Find where the given text appears and provide that cell's center as (x, y) coordinate. 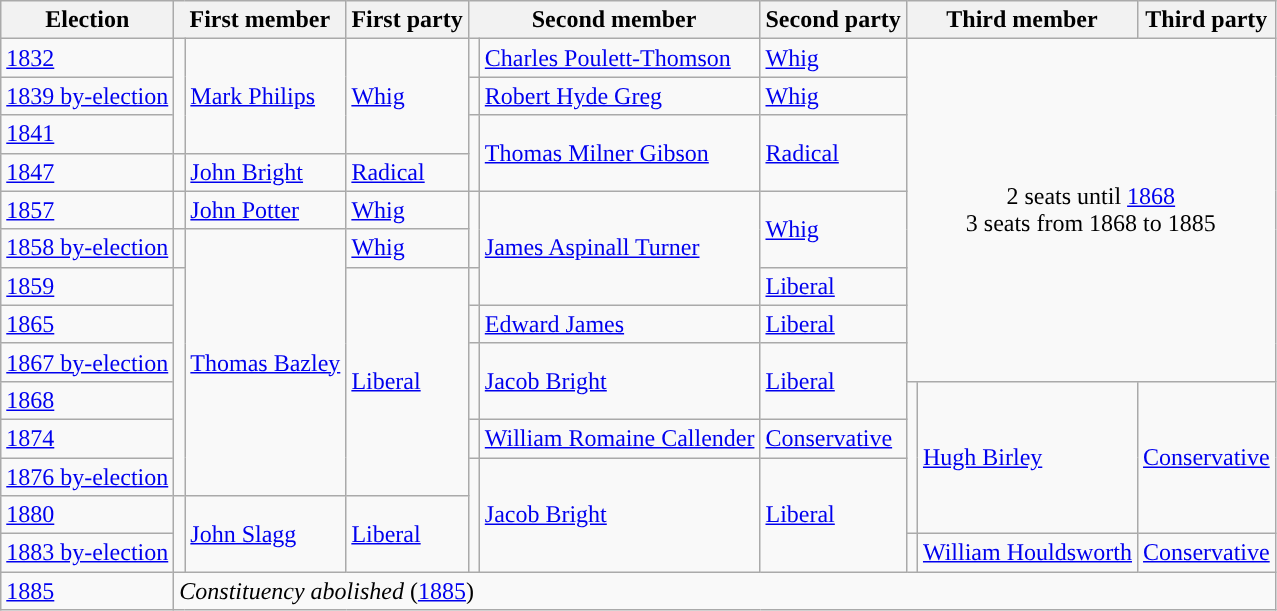
Constituency abolished (1885) (724, 591)
1858 by-election (88, 248)
1839 by-election (88, 96)
First party (407, 20)
Election (88, 20)
1867 by-election (88, 362)
1859 (88, 286)
1865 (88, 324)
Third party (1207, 20)
William Romaine Callender (620, 438)
1874 (88, 438)
Hugh Birley (1027, 457)
John Slagg (266, 534)
Thomas Bazley (266, 362)
Third member (1022, 20)
1868 (88, 400)
1841 (88, 134)
Charles Poulett-Thomson (620, 58)
Robert Hyde Greg (620, 96)
John Bright (266, 172)
1880 (88, 515)
Second member (614, 20)
1832 (88, 58)
Mark Philips (266, 96)
William Houldsworth (1027, 553)
1876 by-election (88, 477)
Second party (833, 20)
James Aspinall Turner (620, 248)
Thomas Milner Gibson (620, 153)
1885 (88, 591)
1857 (88, 210)
First member (260, 20)
1847 (88, 172)
John Potter (266, 210)
1883 by-election (88, 553)
2 seats until 18683 seats from 1868 to 1885 (1090, 210)
Edward James (620, 324)
